Scan for the cell matching the given text and deliver its (X, Y) coordinate at center. 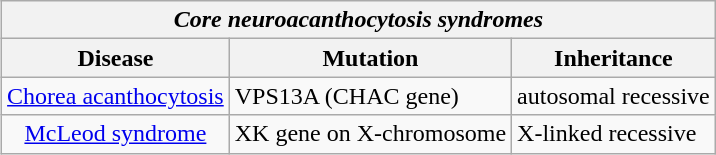
Disease (116, 58)
XK gene on X-chromosome (370, 134)
X-linked recessive (614, 134)
Chorea acanthocytosis (116, 96)
McLeod syndrome (116, 134)
VPS13A (CHAC gene) (370, 96)
Core neuroacanthocytosis syndromes (359, 20)
Mutation (370, 58)
Inheritance (614, 58)
autosomal recessive (614, 96)
